Capture the cell that displays the provided text and extract its (x, y) central coordinate. 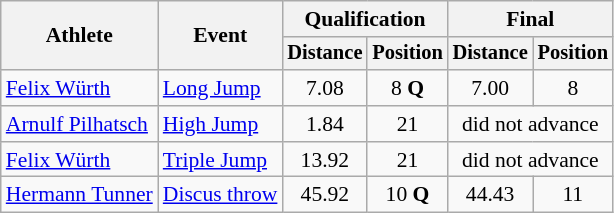
Discus throw (220, 195)
Event (220, 36)
7.08 (324, 88)
11 (573, 195)
Arnulf Pilhatsch (80, 124)
44.43 (490, 195)
13.92 (324, 160)
Triple Jump (220, 160)
Athlete (80, 36)
8 Q (407, 88)
Final (530, 19)
1.84 (324, 124)
Qualification (364, 19)
Long Jump (220, 88)
7.00 (490, 88)
Hermann Tunner (80, 195)
8 (573, 88)
High Jump (220, 124)
10 Q (407, 195)
45.92 (324, 195)
